Determine the [x, y] coordinate at the center of the cell enclosing the given text.  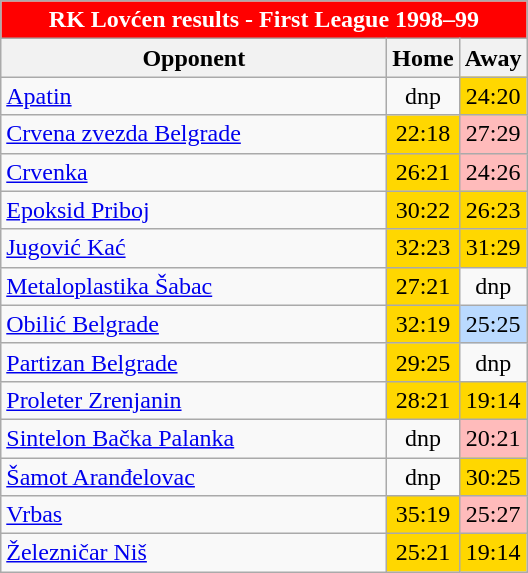
25:27 [493, 515]
Epoksid Priboj [194, 210]
Obilić Belgrade [194, 324]
20:21 [493, 438]
27:29 [493, 134]
Vrbas [194, 515]
Sintelon Bačka Palanka [194, 438]
Železničar Niš [194, 553]
27:21 [423, 286]
Crvena zvezda Belgrade [194, 134]
Opponent [194, 58]
24:26 [493, 172]
Apatin [194, 96]
35:19 [423, 515]
30:25 [493, 477]
Away [493, 58]
32:19 [423, 324]
Šamot Aranđelovac [194, 477]
Metaloplastika Šabac [194, 286]
22:18 [423, 134]
32:23 [423, 248]
25:25 [493, 324]
Home [423, 58]
Crvenka [194, 172]
RK Lovćen results - First League 1998–99 [264, 20]
26:21 [423, 172]
24:20 [493, 96]
30:22 [423, 210]
25:21 [423, 553]
Jugović Kać [194, 248]
29:25 [423, 362]
Proleter Zrenjanin [194, 400]
31:29 [493, 248]
26:23 [493, 210]
28:21 [423, 400]
Partizan Belgrade [194, 362]
